Determine the (x, y) coordinate at the center of the cell enclosing the given text.  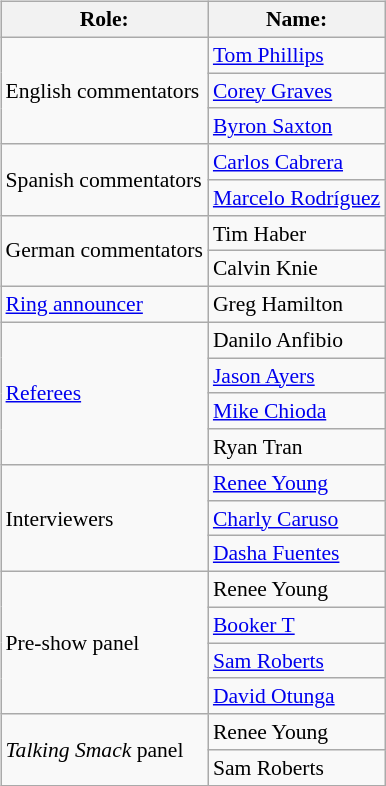
Tom Phillips (296, 55)
Talking Smack panel (104, 750)
Greg Hamilton (296, 305)
Ring announcer (104, 305)
Spanish commentators (104, 180)
Byron Saxton (296, 126)
Tim Haber (296, 233)
Jason Ayers (296, 376)
Interviewers (104, 518)
Role: (104, 20)
German commentators (104, 250)
Referees (104, 393)
Danilo Anfibio (296, 340)
Name: (296, 20)
Marcelo Rodríguez (296, 198)
Charly Caruso (296, 518)
English commentators (104, 90)
Dasha Fuentes (296, 554)
Pre-show panel (104, 643)
Corey Graves (296, 91)
Mike Chioda (296, 411)
Carlos Cabrera (296, 162)
Calvin Knie (296, 269)
Booker T (296, 625)
Ryan Tran (296, 447)
David Otunga (296, 696)
